Scan for the cell matching the given text and deliver its (X, Y) coordinate at center. 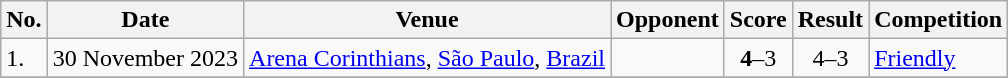
Friendly (938, 58)
Opponent (668, 20)
Competition (938, 20)
Score (758, 20)
Result (830, 20)
Venue (428, 20)
Date (145, 20)
No. (24, 20)
1. (24, 58)
Arena Corinthians, São Paulo, Brazil (428, 58)
30 November 2023 (145, 58)
